Return (x, y) of the center of cell containing provided text 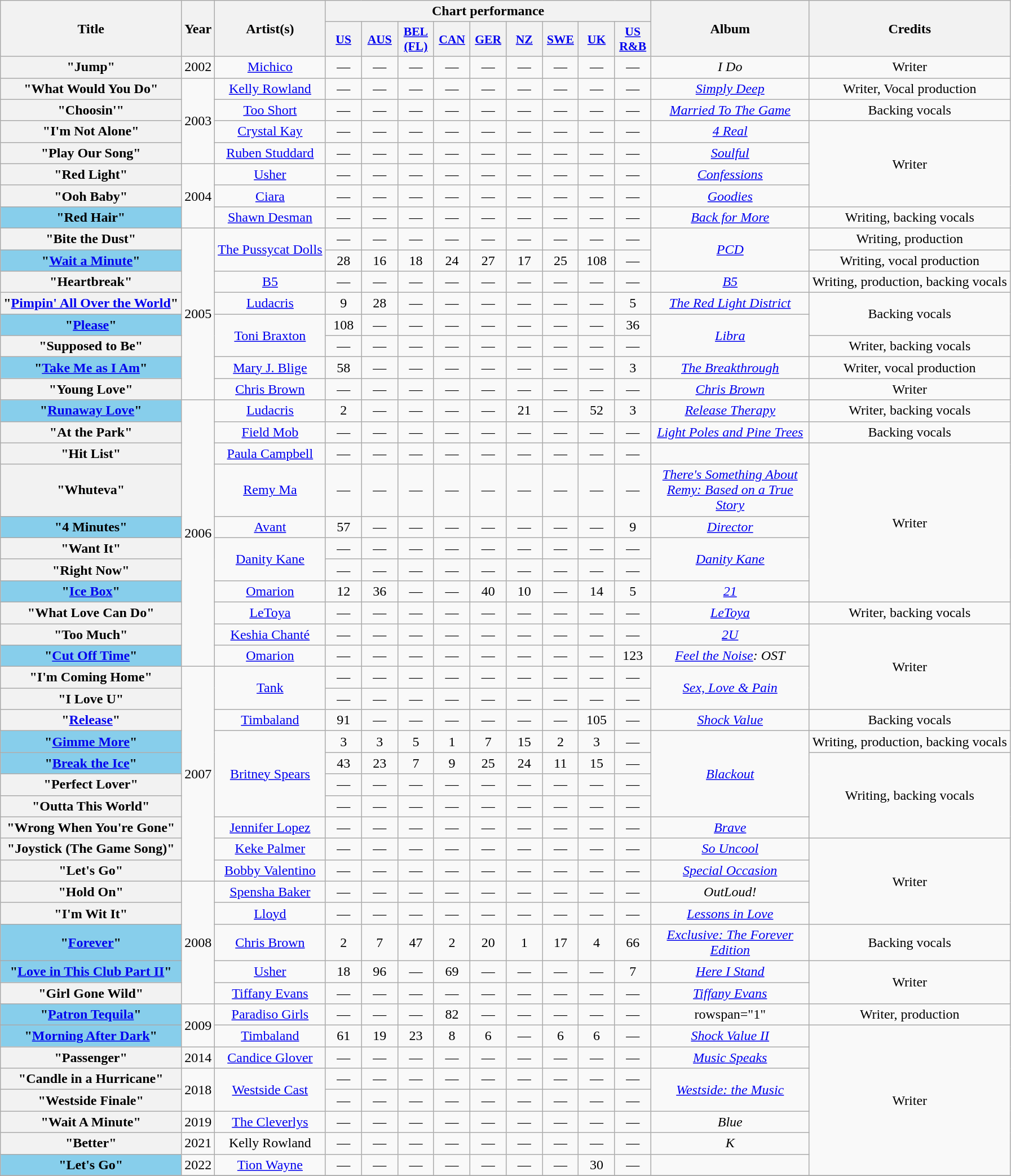
"I'm Coming Home" (91, 677)
"Release" (91, 720)
52 (597, 411)
Keke Palmer (270, 849)
43 (343, 763)
27 (488, 260)
"Cut Off Time" (91, 656)
Soulful (730, 153)
Remy Ma (270, 490)
"Wait A Minute" (91, 1122)
NZ (524, 39)
61 (343, 1036)
Simply Deep (730, 89)
"Too Much" (91, 635)
AUS (379, 39)
8 (452, 1036)
"Gimme More" (91, 742)
"Runaway Love" (91, 411)
K (730, 1143)
Title (91, 28)
"Morning After Dark" (91, 1036)
2019 (198, 1122)
Year (198, 28)
Britney Spears (270, 774)
The Pussycat Dolls (270, 249)
"Ice Box" (91, 591)
2008 (198, 942)
Back for More (730, 217)
Writer, Vocal production (910, 89)
"Pimpin' All Over the World" (91, 303)
"Break the Ice" (91, 763)
2003 (198, 121)
47 (416, 942)
2009 (198, 1025)
GER (488, 39)
"Red Light" (91, 174)
Goodies (730, 196)
2005 (198, 314)
58 (343, 368)
Married To The Game (730, 110)
10 (524, 591)
"Jump" (91, 67)
Feel the Noise: OST (730, 656)
"Patron Tequila" (91, 1015)
"Want It" (91, 548)
Paula Campbell (270, 453)
Writer, production (910, 1015)
"I Love U" (91, 699)
2006 (198, 534)
Blackout (730, 774)
69 (452, 971)
"I'm Wit It" (91, 913)
CAN (452, 39)
Light Poles and Pine Trees (730, 432)
Crystal Kay (270, 131)
Candice Glover (270, 1058)
2018 (198, 1090)
19 (379, 1036)
14 (597, 591)
Mary J. Blige (270, 368)
123 (633, 656)
20 (488, 942)
"Take Me as I Am" (91, 368)
2021 (198, 1143)
"Right Now" (91, 570)
2022 (198, 1165)
So Uncool (730, 849)
"Bite the Dust" (91, 239)
There's Something About Remy: Based on a True Story (730, 490)
Westside: the Music (730, 1090)
Bobby Valentino (270, 870)
66 (633, 942)
91 (343, 720)
Spensha Baker (270, 892)
"Wrong When You're Gone" (91, 827)
"Perfect Lover" (91, 785)
"Supposed to Be" (91, 346)
"4 Minutes" (91, 527)
Sex, Love & Pain (730, 688)
2U (730, 635)
"Girl Gone Wild" (91, 993)
Tion Wayne (270, 1165)
Exclusive: The Forever Edition (730, 942)
Writing, production (910, 239)
Lessons in Love (730, 913)
BEL(FL) (416, 39)
Jennifer Lopez (270, 827)
4 Real (730, 131)
UK (597, 39)
"Passenger" (91, 1058)
"Ooh Baby" (91, 196)
Music Speaks (730, 1058)
"What Would You Do" (91, 89)
"Westside Finale" (91, 1100)
11 (560, 763)
Confessions (730, 174)
The Breakthrough (730, 368)
"What Love Can Do" (91, 613)
2004 (198, 196)
"Whuteva" (91, 490)
Special Occasion (730, 870)
16 (379, 260)
Writer, vocal production (910, 368)
"I'm Not Alone" (91, 131)
Paradiso Girls (270, 1015)
Chart performance (488, 11)
Artist(s) (270, 28)
"Joystick (The Game Song)" (91, 849)
Ciara (270, 196)
OutLoud! (730, 892)
Credits (910, 28)
"Play Our Song" (91, 153)
US (343, 39)
Brave (730, 827)
Shawn Desman (270, 217)
Blue (730, 1122)
Avant (270, 527)
Here I Stand (730, 971)
"Wait a Minute" (91, 260)
The Red Light District (730, 303)
Album (730, 28)
"Heartbreak" (91, 282)
2014 (198, 1058)
USR&B (633, 39)
2007 (198, 774)
Shock Value (730, 720)
"Please" (91, 325)
"Outta This World" (91, 806)
rowspan="1" (730, 1015)
96 (379, 971)
Michico (270, 67)
Too Short (270, 110)
Toni Braxton (270, 336)
57 (343, 527)
"Hold On" (91, 892)
Director (730, 527)
2002 (198, 67)
The Cleverlys (270, 1122)
Westside Cast (270, 1090)
SWE (560, 39)
"Candle in a Hurricane" (91, 1079)
Release Therapy (730, 411)
Writing, vocal production (910, 260)
12 (343, 591)
Shock Value II (730, 1036)
Field Mob (270, 432)
105 (597, 720)
4 (597, 942)
"Hit List" (91, 453)
Ruben Studdard (270, 153)
PCD (730, 249)
40 (488, 591)
30 (597, 1165)
I Do (730, 67)
"At the Park" (91, 432)
"Better" (91, 1143)
Lloyd (270, 913)
"Red Hair" (91, 217)
Libra (730, 336)
"Choosin'" (91, 110)
"Love in This Club Part II" (91, 971)
82 (452, 1015)
"Forever" (91, 942)
Keshia Chanté (270, 635)
"Young Love" (91, 389)
Tank (270, 688)
